Locate the cell with the specified text and output its (x, y) center coordinate. 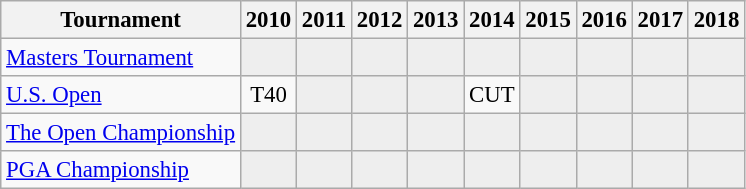
Tournament (121, 20)
2018 (716, 20)
2013 (436, 20)
PGA Championship (121, 170)
2010 (268, 20)
Masters Tournament (121, 58)
The Open Championship (121, 133)
CUT (492, 95)
2017 (660, 20)
2016 (604, 20)
2012 (379, 20)
2011 (324, 20)
2014 (492, 20)
2015 (548, 20)
T40 (268, 95)
U.S. Open (121, 95)
